Scan for the cell matching the given text and deliver its (X, Y) coordinate at center. 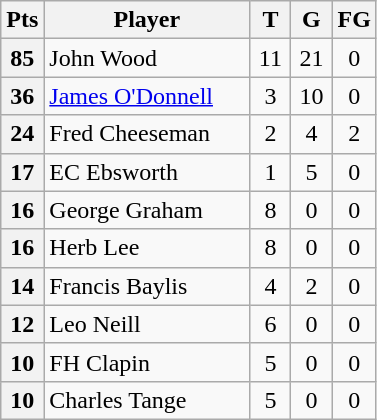
1 (270, 172)
G (312, 20)
Leo Neill (147, 324)
Fred Cheeseman (147, 134)
85 (22, 58)
John Wood (147, 58)
EC Ebsworth (147, 172)
3 (270, 96)
Pts (22, 20)
T (270, 20)
24 (22, 134)
21 (312, 58)
FH Clapin (147, 362)
Charles Tange (147, 400)
12 (22, 324)
Herb Lee (147, 248)
James O'Donnell (147, 96)
FG (354, 20)
6 (270, 324)
17 (22, 172)
36 (22, 96)
14 (22, 286)
Player (147, 20)
George Graham (147, 210)
11 (270, 58)
Francis Baylis (147, 286)
